Provide the [x, y] coordinate of the cell's center where the given text is located.  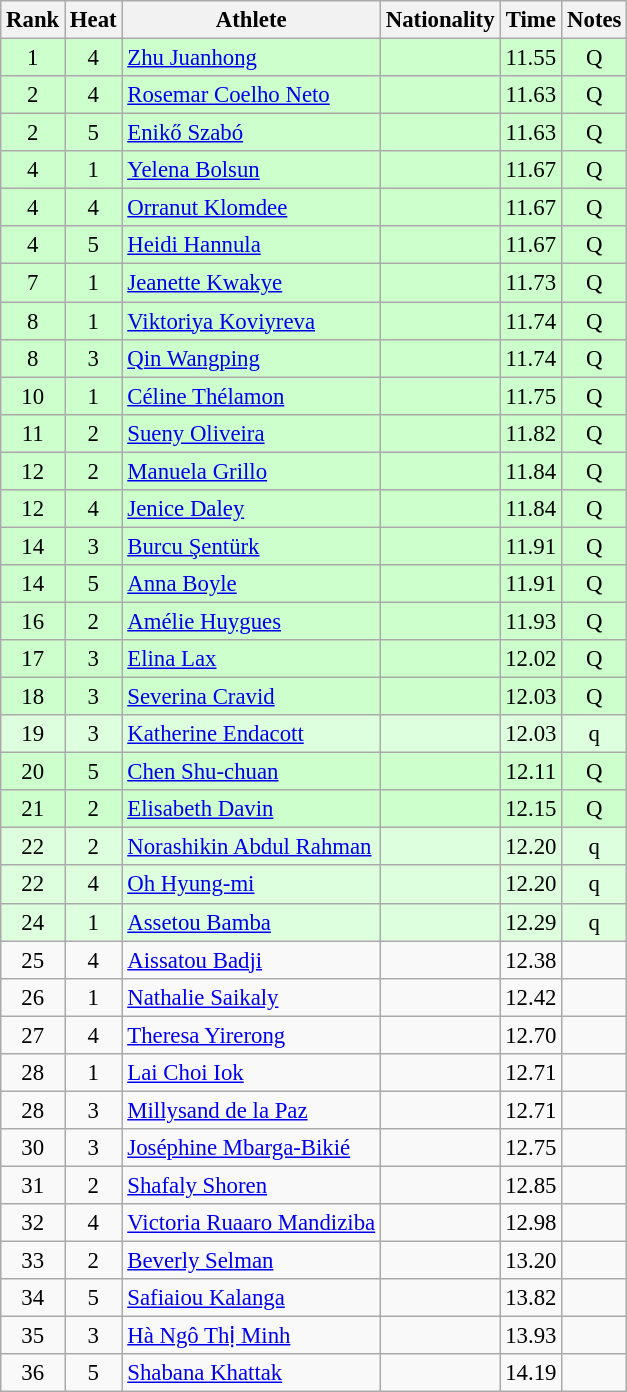
Theresa Yirerong [251, 1035]
21 [33, 809]
13.20 [531, 1261]
Time [531, 20]
16 [33, 621]
Burcu Şentürk [251, 546]
Beverly Selman [251, 1261]
Chen Shu-chuan [251, 772]
11.75 [531, 396]
11.82 [531, 433]
Elina Lax [251, 659]
12.70 [531, 1035]
12.85 [531, 1185]
10 [33, 396]
Athlete [251, 20]
Jenice Daley [251, 509]
Qin Wangping [251, 358]
24 [33, 922]
Katherine Endacott [251, 734]
19 [33, 734]
11.93 [531, 621]
Céline Thélamon [251, 396]
Lai Choi Iok [251, 1073]
11.55 [531, 58]
33 [33, 1261]
Nathalie Saikaly [251, 997]
12.98 [531, 1223]
Manuela Grillo [251, 471]
12.29 [531, 922]
Amélie Huygues [251, 621]
11.73 [531, 283]
Viktoriya Koviyreva [251, 321]
36 [33, 1373]
Severina Cravid [251, 697]
Enikő Szabó [251, 133]
12.38 [531, 960]
Shafaly Shoren [251, 1185]
32 [33, 1223]
Zhu Juanhong [251, 58]
26 [33, 997]
20 [33, 772]
12.42 [531, 997]
Sueny Oliveira [251, 433]
Rank [33, 20]
Elisabeth Davin [251, 809]
Hà Ngô Thị Minh [251, 1336]
12.15 [531, 809]
Heidi Hannula [251, 245]
13.93 [531, 1336]
Notes [594, 20]
18 [33, 697]
30 [33, 1148]
Safiaiou Kalanga [251, 1298]
Orranut Klomdee [251, 208]
13.82 [531, 1298]
31 [33, 1185]
11 [33, 433]
12.02 [531, 659]
Nationality [440, 20]
Millysand de la Paz [251, 1110]
Aissatou Badji [251, 960]
7 [33, 283]
17 [33, 659]
Oh Hyung-mi [251, 885]
Joséphine Mbarga-Bikié [251, 1148]
34 [33, 1298]
25 [33, 960]
Victoria Ruaaro Mandiziba [251, 1223]
Rosemar Coelho Neto [251, 95]
12.75 [531, 1148]
Yelena Bolsun [251, 170]
14.19 [531, 1373]
35 [33, 1336]
Jeanette Kwakye [251, 283]
12.11 [531, 772]
Anna Boyle [251, 584]
Assetou Bamba [251, 922]
Shabana Khattak [251, 1373]
27 [33, 1035]
Heat [94, 20]
Norashikin Abdul Rahman [251, 847]
